Determine the [X, Y] coordinate at the center of the cell enclosing the given text.  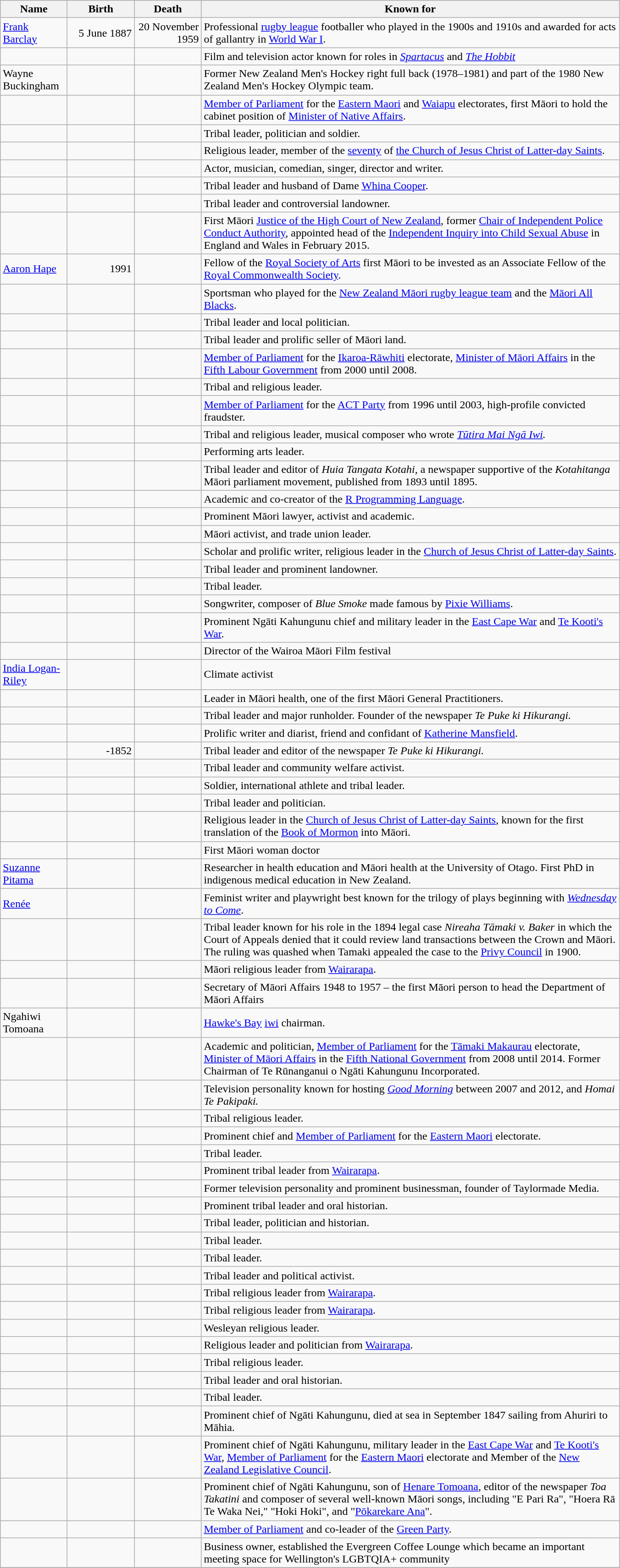
Tribal leader and prominent landowner. [410, 569]
Tribal leader and editor of the newspaper Te Puke ki Hikurangi. [410, 751]
Name [34, 9]
Researcher in health education and Māori health at the University of Otago. First PhD in indigenous medical education in New Zealand. [410, 873]
Prominent chief of Ngāti Kahungunu, died at sea in September 1847 sailing from Ahuriri to Māhia. [410, 1421]
Member of Parliament for the Ikaroa-Rāwhiti electorate, Minister of Māori Affairs in the Fifth Labour Government from 2000 until 2008. [410, 364]
Member of Parliament for the ACT Party from 1996 until 2003, high-profile convicted fraudster. [410, 411]
Tribal leader and editor of Huia Tangata Kotahi, a newspaper supportive of the Kotahitanga Māori parliament movement, published from 1893 until 1895. [410, 476]
Prominent tribal leader from Wairarapa. [410, 1171]
Ngahiwi Tomoana [34, 1023]
Tribal leader and oral historian. [410, 1380]
Hawke's Bay iwi chairman. [410, 1023]
-1852 [101, 751]
1991 [101, 269]
Film and television actor known for roles in Spartacus and The Hobbit [410, 56]
Tribal leader and political activist. [410, 1275]
Religious leader in the Church of Jesus Christ of Latter-day Saints, known for the first translation of the Book of Mormon into Māori. [410, 827]
Scholar and prolific writer, religious leader in the Church of Jesus Christ of Latter-day Saints. [410, 551]
Leader in Māori health, one of the first Māori General Practitioners. [410, 698]
Secretary of Māori Affairs 1948 to 1957 – the first Māori person to head the Department of Māori Affairs [410, 992]
Aaron Hape [34, 269]
Religious leader and politician from Wairarapa. [410, 1345]
Tribal leader and politician. [410, 803]
Sportsman who played for the New Zealand Māori rugby league team and the Māori All Blacks. [410, 299]
Death [168, 9]
Tribal and religious leader. [410, 387]
Climate activist [410, 674]
Feminist writer and playwright best known for the trilogy of plays beginning with Wednesday to Come. [410, 904]
Professional rugby league footballer who played in the 1900s and 1910s and awarded for acts of gallantry in World War I. [410, 33]
Member of Parliament and co-leader of the Green Party. [410, 1529]
Former New Zealand Men's Hockey right full back (1978–1981) and part of the 1980 New Zealand Men's Hockey Olympic team. [410, 80]
Actor, musician, comedian, singer, director and writer. [410, 168]
Suzanne Pitama [34, 873]
Director of the Wairoa Māori Film festival [410, 651]
Prominent Māori lawyer, activist and academic. [410, 516]
Religious leader, member of the seventy of the Church of Jesus Christ of Latter-day Saints. [410, 151]
Performing arts leader. [410, 452]
Known for [410, 9]
Business owner, established the Evergreen Coffee Lounge which became an important meeting space for Wellington's LGBTQIA+ community [410, 1552]
Wesleyan religious leader. [410, 1327]
Tribal leader and major runholder. Founder of the newspaper Te Puke ki Hikurangi. [410, 716]
Former television personality and prominent businessman, founder of Taylormade Media. [410, 1188]
Tribal leader and controversial landowner. [410, 203]
India Logan-Riley [34, 674]
Tribal leader and local politician. [410, 323]
Soldier, international athlete and tribal leader. [410, 785]
Wayne Buckingham [34, 80]
Tribal leader, politician and historian. [410, 1223]
Tribal and religious leader, musical composer who wrote Tūtira Mai Ngā Iwi. [410, 434]
Prominent Ngāti Kahungunu chief and military leader in the East Cape War and Te Kooti's War. [410, 627]
Songwriter, composer of Blue Smoke made famous by Pixie Williams. [410, 603]
Prominent chief and Member of Parliament for the Eastern Maori electorate. [410, 1136]
Prominent tribal leader and oral historian. [410, 1206]
Member of Parliament for the Eastern Maori and Waiapu electorates, first Māori to hold the cabinet position of Minister of Native Affairs. [410, 110]
Frank Barclay [34, 33]
20 November 1959 [168, 33]
Tribal leader and community welfare activist. [410, 768]
Tribal leader, politician and soldier. [410, 133]
Fellow of the Royal Society of Arts first Māori to be invested as an Associate Fellow of the Royal Commonwealth Society. [410, 269]
Prolific writer and diarist, friend and confidant of Katherine Mansfield. [410, 733]
Tribal leader and husband of Dame Whina Cooper. [410, 186]
Academic and co-creator of the R Programming Language. [410, 499]
Birth [101, 9]
Māori activist, and trade union leader. [410, 534]
Māori religious leader from Wairarapa. [410, 969]
First Māori woman doctor [410, 850]
Tribal leader and prolific seller of Māori land. [410, 340]
Renée [34, 904]
Television personality known for hosting Good Morning between 2007 and 2012, and Homai Te Pakipaki. [410, 1095]
5 June 1887 [101, 33]
